Locate the cell with the specified text and output its (X, Y) center coordinate. 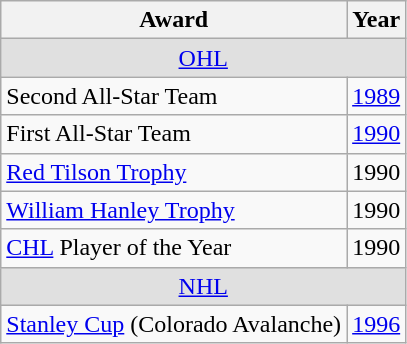
NHL (204, 286)
Award (174, 20)
William Hanley Trophy (174, 210)
Year (376, 20)
OHL (204, 58)
Red Tilson Trophy (174, 172)
CHL Player of the Year (174, 248)
Stanley Cup (Colorado Avalanche) (174, 324)
1989 (376, 96)
Second All-Star Team (174, 96)
1996 (376, 324)
First All-Star Team (174, 134)
